Return the (x, y) coordinate for the center point of the cell that contains the specified text.  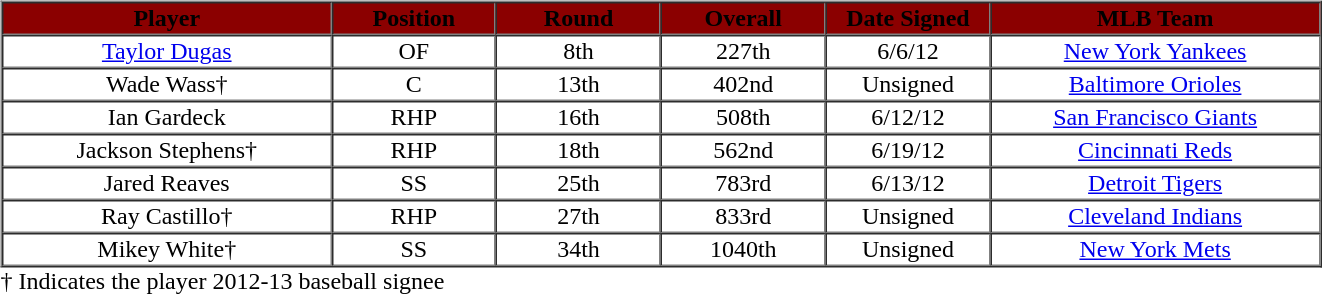
Jared Reaves (166, 184)
8th (578, 52)
13th (578, 84)
Taylor Dugas (166, 52)
18th (578, 150)
Detroit Tigers (1155, 184)
Ray Castillo† (166, 216)
6/12/12 (908, 118)
34th (578, 250)
6/19/12 (908, 150)
Cleveland Indians (1155, 216)
6/13/12 (908, 184)
New York Yankees (1155, 52)
San Francisco Giants (1155, 118)
MLB Team (1155, 18)
227th (744, 52)
New York Mets (1155, 250)
Round (578, 18)
Position (414, 18)
1040th (744, 250)
402nd (744, 84)
833rd (744, 216)
Wade Wass† (166, 84)
Ian Gardeck (166, 118)
562nd (744, 150)
783rd (744, 184)
Cincinnati Reds (1155, 150)
Player (166, 18)
Overall (744, 18)
508th (744, 118)
27th (578, 216)
Jackson Stephens† (166, 150)
Baltimore Orioles (1155, 84)
6/6/12 (908, 52)
C (414, 84)
Mikey White† (166, 250)
Date Signed (908, 18)
16th (578, 118)
25th (578, 184)
OF (414, 52)
